Search for the cell housing the specified text and yield its [x, y] center coordinate. 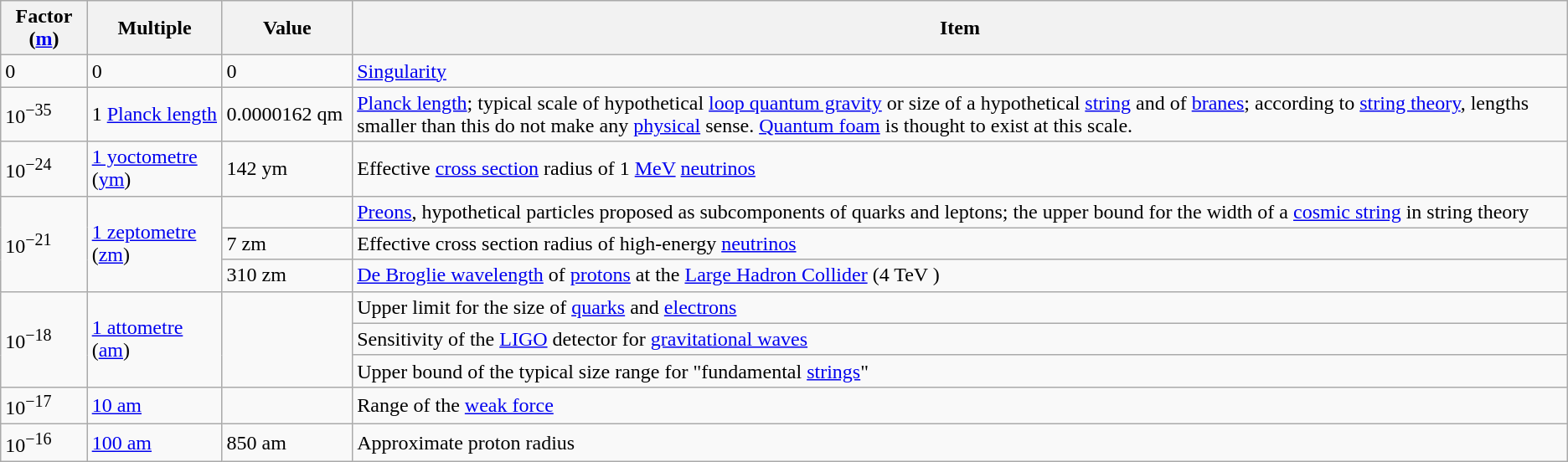
1 zeptometre (zm) [154, 244]
7 zm [287, 244]
10−18 [44, 339]
Upper limit for the size of quarks and electrons [960, 307]
10−21 [44, 244]
Value [287, 28]
10 am [154, 405]
Singularity [960, 71]
Effective cross section radius of high-energy neutrinos [960, 244]
Preons, hypothetical particles proposed as subcomponents of quarks and leptons; the upper bound for the width of a cosmic string in string theory [960, 212]
Effective cross section radius of 1 MeV neutrinos [960, 169]
142 ym [287, 169]
1 Planck length [154, 114]
Range of the weak force [960, 405]
Item [960, 28]
1 yoctometre (ym) [154, 169]
100 am [154, 444]
1 attometre (am) [154, 339]
Approximate proton radius [960, 444]
10−24 [44, 169]
10−16 [44, 444]
10−35 [44, 114]
10−17 [44, 405]
0.0000162 qm [287, 114]
Upper bound of the typical size range for "fundamental strings" [960, 371]
310 zm [287, 275]
Multiple [154, 28]
Sensitivity of the LIGO detector for gravitational waves [960, 339]
Factor (m) [44, 28]
De Broglie wavelength of protons at the Large Hadron Collider (4 TeV ) [960, 275]
850 am [287, 444]
